Locate the cell with the specified text and output its (X, Y) center coordinate. 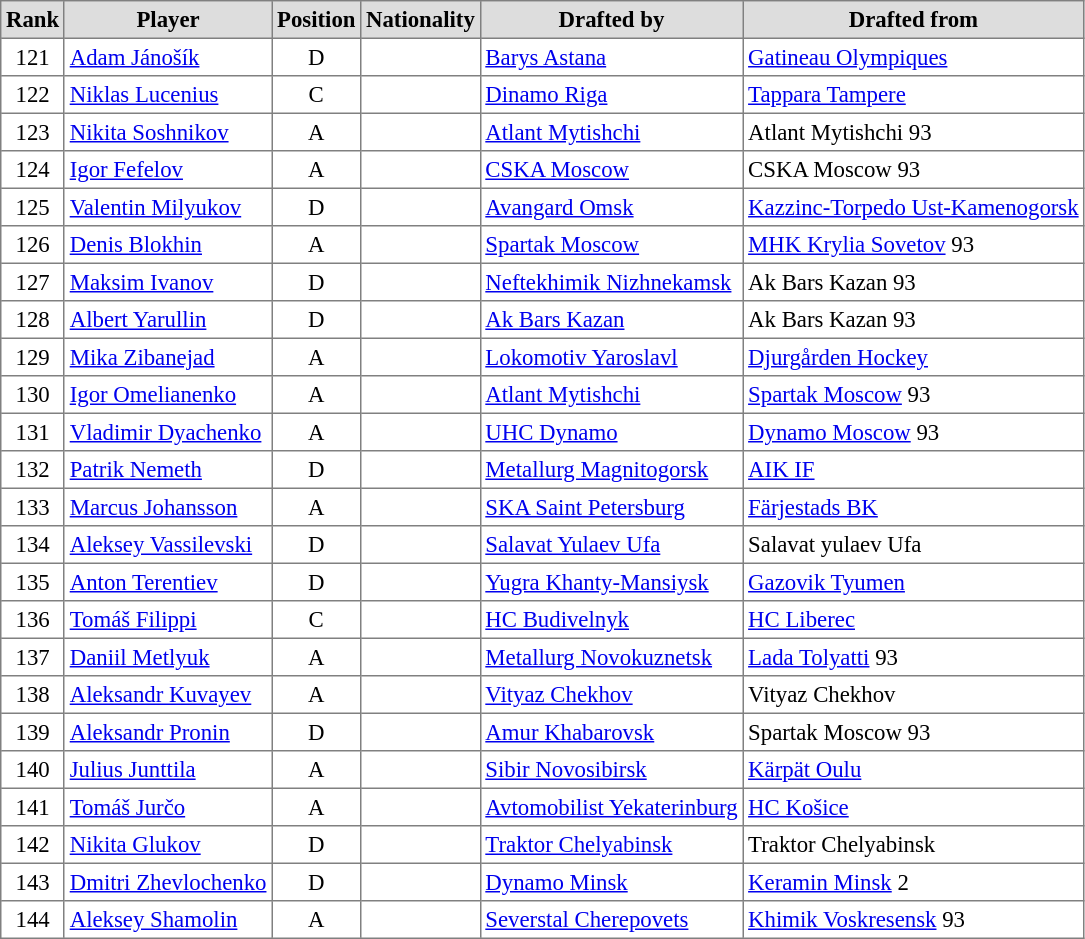
132 (33, 470)
125 (33, 207)
HC Liberec (914, 620)
Marcus Johansson (168, 507)
Keramin Minsk 2 (914, 882)
Drafted from (914, 20)
Kärpät Oulu (914, 770)
Severstal Cherepovets (612, 920)
Anton Terentiev (168, 582)
Lokomotiv Yaroslavl (612, 357)
128 (33, 320)
134 (33, 545)
UHC Dynamo (612, 432)
Amur Khabarovsk (612, 732)
Adam Jánošík (168, 57)
124 (33, 170)
Daniil Metlyuk (168, 657)
Gatineau Olympiques (914, 57)
Khimik Voskresensk 93 (914, 920)
Atlant Mytishchi 93 (914, 132)
123 (33, 132)
Dynamo Minsk (612, 882)
Maksim Ivanov (168, 282)
122 (33, 95)
131 (33, 432)
133 (33, 507)
Gazovik Tyumen (914, 582)
139 (33, 732)
Albert Yarullin (168, 320)
129 (33, 357)
Mika Zibanejad (168, 357)
Tomáš Filippi (168, 620)
Dinamo Riga (612, 95)
Julius Junttila (168, 770)
CSKA Moscow (612, 170)
Igor Omelianenko (168, 395)
143 (33, 882)
144 (33, 920)
135 (33, 582)
Avtomobilist Yekaterinburg (612, 807)
Yugra Khanty-Mansiysk (612, 582)
Nikita Soshnikov (168, 132)
Position (316, 20)
Aleksey Shamolin (168, 920)
137 (33, 657)
Kazzinc-Torpedo Ust-Kamenogorsk (914, 207)
Färjestads BK (914, 507)
Patrik Nemeth (168, 470)
Nationality (420, 20)
Aleksey Vassilevski (168, 545)
Djurgården Hockey (914, 357)
140 (33, 770)
142 (33, 845)
Spartak Moscow (612, 245)
121 (33, 57)
Salavat yulaev Ufa (914, 545)
Dmitri Zhevlochenko (168, 882)
141 (33, 807)
Denis Blokhin (168, 245)
Dynamo Moscow 93 (914, 432)
Neftekhimik Nizhnekamsk (612, 282)
HC Košice (914, 807)
Igor Fefelov (168, 170)
Aleksandr Kuvayev (168, 695)
AIK IF (914, 470)
Niklas Lucenius (168, 95)
Tappara Tampere (914, 95)
MHK Krylia Sovetov 93 (914, 245)
Avangard Omsk (612, 207)
Aleksandr Pronin (168, 732)
CSKA Moscow 93 (914, 170)
Lada Tolyatti 93 (914, 657)
Tomáš Jurčo (168, 807)
Vladimir Dyachenko (168, 432)
Rank (33, 20)
Salavat Yulaev Ufa (612, 545)
130 (33, 395)
Nikita Glukov (168, 845)
127 (33, 282)
136 (33, 620)
Player (168, 20)
SKA Saint Petersburg (612, 507)
HC Budivelnyk (612, 620)
Metallurg Novokuznetsk (612, 657)
138 (33, 695)
126 (33, 245)
Metallurg Magnitogorsk (612, 470)
Sibir Novosibirsk (612, 770)
Ak Bars Kazan (612, 320)
Valentin Milyukov (168, 207)
Barys Astana (612, 57)
Drafted by (612, 20)
